Return [X, Y] of the center of cell containing provided text 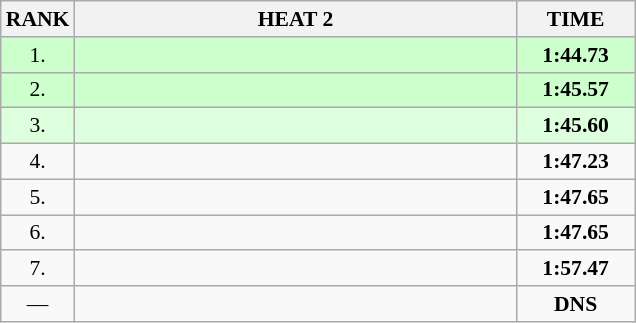
1:47.23 [576, 162]
6. [38, 233]
— [38, 304]
DNS [576, 304]
2. [38, 90]
4. [38, 162]
7. [38, 269]
1:45.60 [576, 126]
1:45.57 [576, 90]
1:44.73 [576, 55]
5. [38, 197]
3. [38, 126]
1:57.47 [576, 269]
1. [38, 55]
RANK [38, 19]
TIME [576, 19]
HEAT 2 [295, 19]
